Search for the cell housing the specified text and yield its [x, y] center coordinate. 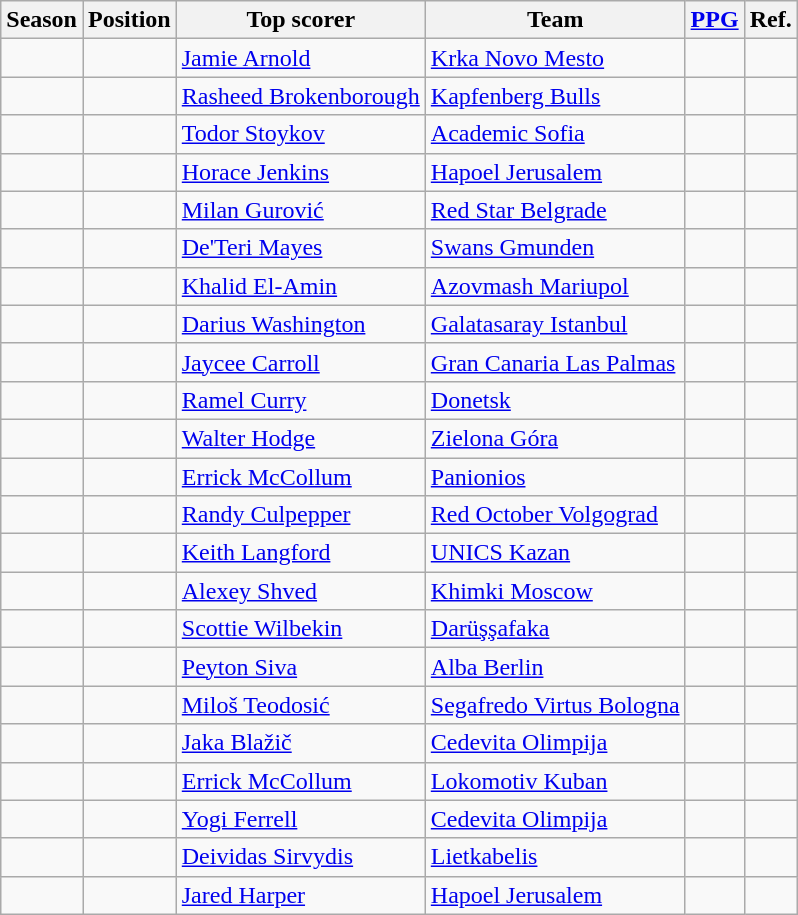
Keith Langford [300, 553]
Alba Berlin [555, 667]
PPG [714, 20]
Khalid El-Amin [300, 286]
Darius Washington [300, 324]
UNICS Kazan [555, 553]
Galatasaray Istanbul [555, 324]
Season [42, 20]
Top scorer [300, 20]
Position [129, 20]
Alexey Shved [300, 591]
Peyton Siva [300, 667]
Ref. [770, 20]
Walter Hodge [300, 438]
Jared Harper [300, 895]
Academic Sofia [555, 134]
Red Star Belgrade [555, 210]
Krka Novo Mesto [555, 58]
Ramel Curry [300, 400]
Segafredo Virtus Bologna [555, 705]
Horace Jenkins [300, 172]
Zielona Góra [555, 438]
Jaka Blažič [300, 743]
Yogi Ferrell [300, 819]
Donetsk [555, 400]
Azovmash Mariupol [555, 286]
De'Teri Mayes [300, 248]
Randy Culpepper [300, 515]
Scottie Wilbekin [300, 629]
Darüşşafaka [555, 629]
Rasheed Brokenborough [300, 96]
Jaycee Carroll [300, 362]
Miloš Teodosić [300, 705]
Team [555, 20]
Panionios [555, 477]
Lokomotiv Kuban [555, 781]
Milan Gurović [300, 210]
Khimki Moscow [555, 591]
Lietkabelis [555, 857]
Todor Stoykov [300, 134]
Kapfenberg Bulls [555, 96]
Gran Canaria Las Palmas [555, 362]
Deividas Sirvydis [300, 857]
Swans Gmunden [555, 248]
Jamie Arnold [300, 58]
Red October Volgograd [555, 515]
